Return the [x, y] coordinate for the center point of the cell that contains the specified text.  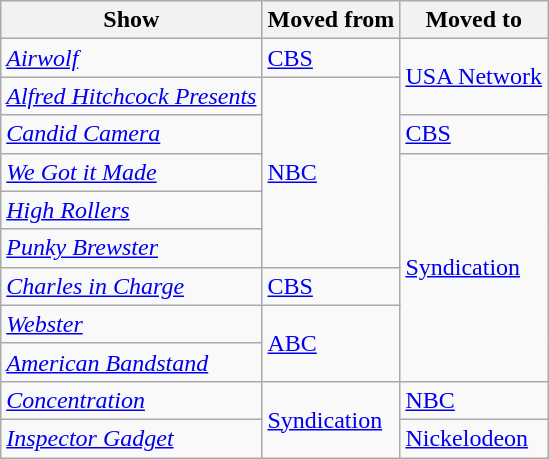
Show [132, 20]
We Got it Made [132, 172]
Punky Brewster [132, 248]
Concentration [132, 400]
Nickelodeon [474, 438]
ABC [331, 343]
American Bandstand [132, 362]
Moved from [331, 20]
Inspector Gadget [132, 438]
Candid Camera [132, 134]
Alfred Hitchcock Presents [132, 96]
USA Network [474, 77]
Charles in Charge [132, 286]
High Rollers [132, 210]
Airwolf [132, 58]
Webster [132, 324]
Moved to [474, 20]
